Pinpoint the cell where the given text exists, returning its (x, y) midpoint coordinate. 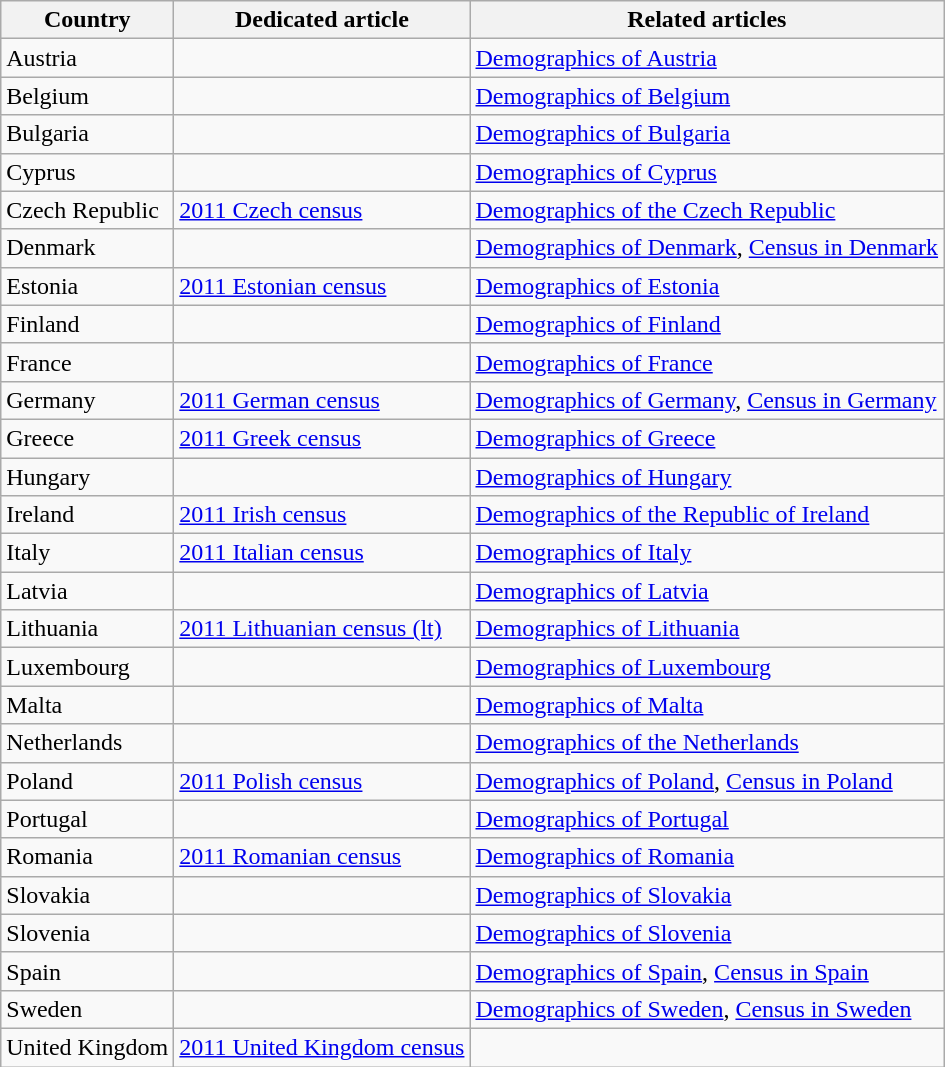
Demographics of Cyprus (707, 172)
Ireland (88, 515)
Austria (88, 58)
Demographics of Spain, Census in Spain (707, 971)
Demographics of France (707, 362)
United Kingdom (88, 1047)
Demographics of Hungary (707, 477)
2011 Romanian census (322, 857)
2011 Greek census (322, 438)
Demographics of Poland, Census in Poland (707, 781)
Related articles (707, 20)
Spain (88, 971)
Luxembourg (88, 667)
2011 Irish census (322, 515)
Malta (88, 705)
Greece (88, 438)
Cyprus (88, 172)
Finland (88, 324)
Country (88, 20)
Demographics of Slovenia (707, 933)
Portugal (88, 819)
Germany (88, 400)
Demographics of Italy (707, 553)
Sweden (88, 1009)
Demographics of Germany, Census in Germany (707, 400)
Demographics of Estonia (707, 286)
Estonia (88, 286)
Demographics of Slovakia (707, 895)
Demographics of Austria (707, 58)
Denmark (88, 248)
2011 Lithuanian census (lt) (322, 629)
2011 Italian census (322, 553)
Demographics of Luxembourg (707, 667)
Demographics of Belgium (707, 96)
Demographics of Portugal (707, 819)
Hungary (88, 477)
Dedicated article (322, 20)
France (88, 362)
2011 Polish census (322, 781)
Poland (88, 781)
Belgium (88, 96)
Demographics of Bulgaria (707, 134)
Lithuania (88, 629)
Demographics of the Netherlands (707, 743)
Demographics of Finland (707, 324)
Latvia (88, 591)
Netherlands (88, 743)
Demographics of Latvia (707, 591)
Demographics of Denmark, Census in Denmark (707, 248)
Demographics of the Czech Republic (707, 210)
2011 United Kingdom census (322, 1047)
Italy (88, 553)
Demographics of Sweden, Census in Sweden (707, 1009)
2011 German census (322, 400)
Demographics of the Republic of Ireland (707, 515)
Czech Republic (88, 210)
Demographics of Greece (707, 438)
Slovakia (88, 895)
Demographics of Malta (707, 705)
2011 Czech census (322, 210)
Romania (88, 857)
Demographics of Romania (707, 857)
Slovenia (88, 933)
Bulgaria (88, 134)
2011 Estonian census (322, 286)
Demographics of Lithuania (707, 629)
